Locate the cell with the specified text and output its (X, Y) center coordinate. 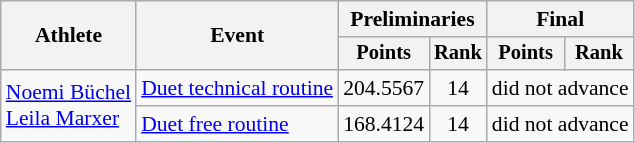
Noemi Büchel Leila Marxer (68, 106)
168.4124 (384, 124)
Final (560, 19)
Duet free routine (237, 124)
Duet technical routine (237, 88)
204.5567 (384, 88)
Event (237, 36)
Preliminaries (412, 19)
Athlete (68, 36)
